Search for the cell housing the specified text and yield its [x, y] center coordinate. 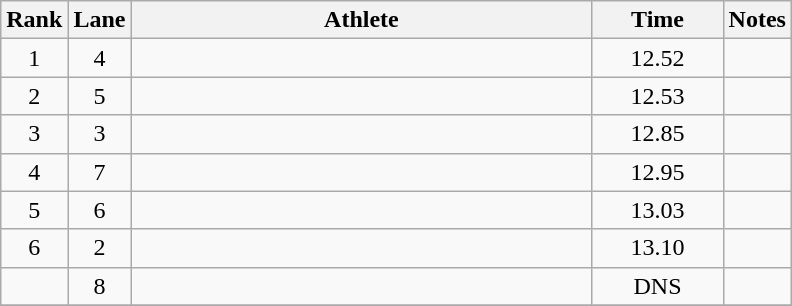
12.52 [658, 58]
13.03 [658, 210]
12.53 [658, 96]
Time [658, 20]
Notes [757, 20]
1 [34, 58]
DNS [658, 286]
8 [100, 286]
12.95 [658, 172]
12.85 [658, 134]
Athlete [362, 20]
Rank [34, 20]
13.10 [658, 248]
7 [100, 172]
Lane [100, 20]
